From the cell containing the given text, extract its center point as [X, Y] coordinate. 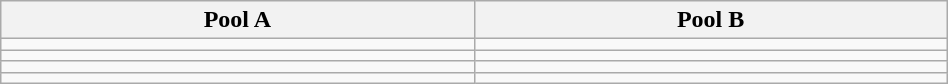
Pool A [238, 20]
Pool B [710, 20]
